Detect which cell encompasses the target text, then output its (x, y) center coordinate. 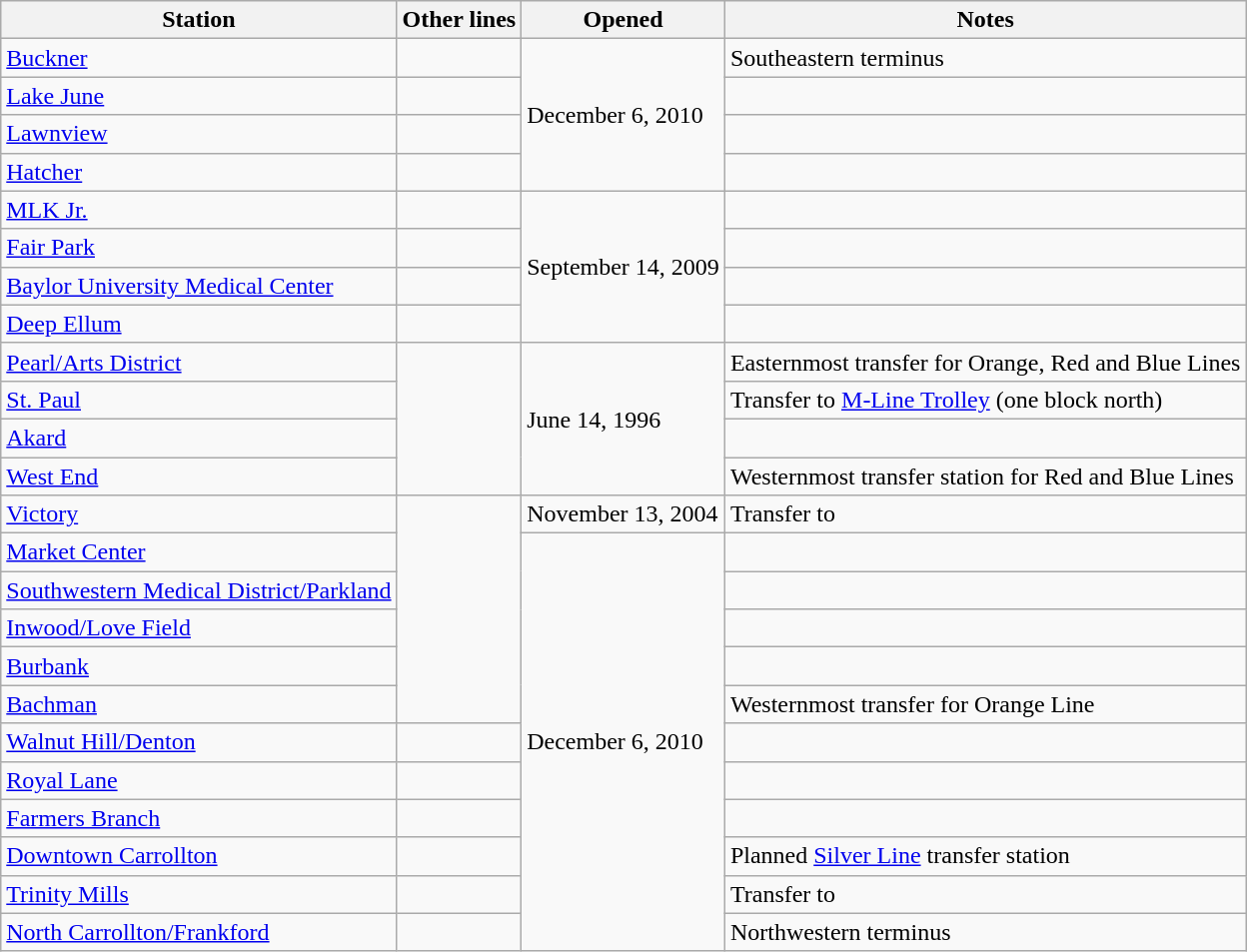
Royal Lane (199, 780)
Lake June (199, 96)
Lawnview (199, 134)
Southwestern Medical District/Parkland (199, 590)
Market Center (199, 552)
Downtown Carrollton (199, 856)
Opened (623, 20)
Hatcher (199, 172)
Buckner (199, 58)
Akard (199, 438)
Westernmost transfer for Orange Line (985, 704)
Deep Ellum (199, 324)
Easternmost transfer for Orange, Red and Blue Lines (985, 362)
Bachman (199, 704)
November 13, 2004 (623, 514)
MLK Jr. (199, 210)
Trinity Mills (199, 894)
Burbank (199, 666)
St. Paul (199, 400)
Victory (199, 514)
West End (199, 476)
North Carrollton/Frankford (199, 932)
Notes (985, 20)
Walnut Hill/Denton (199, 742)
Station (199, 20)
Inwood/Love Field (199, 628)
Pearl/Arts District (199, 362)
Fair Park (199, 248)
Northwestern terminus (985, 932)
Other lines (460, 20)
Baylor University Medical Center (199, 286)
September 14, 2009 (623, 267)
Southeastern terminus (985, 58)
Transfer to M-Line Trolley (one block north) (985, 400)
June 14, 1996 (623, 419)
Westernmost transfer station for Red and Blue Lines (985, 476)
Farmers Branch (199, 818)
Planned Silver Line transfer station (985, 856)
